Detect which cell encompasses the target text, then output its (x, y) center coordinate. 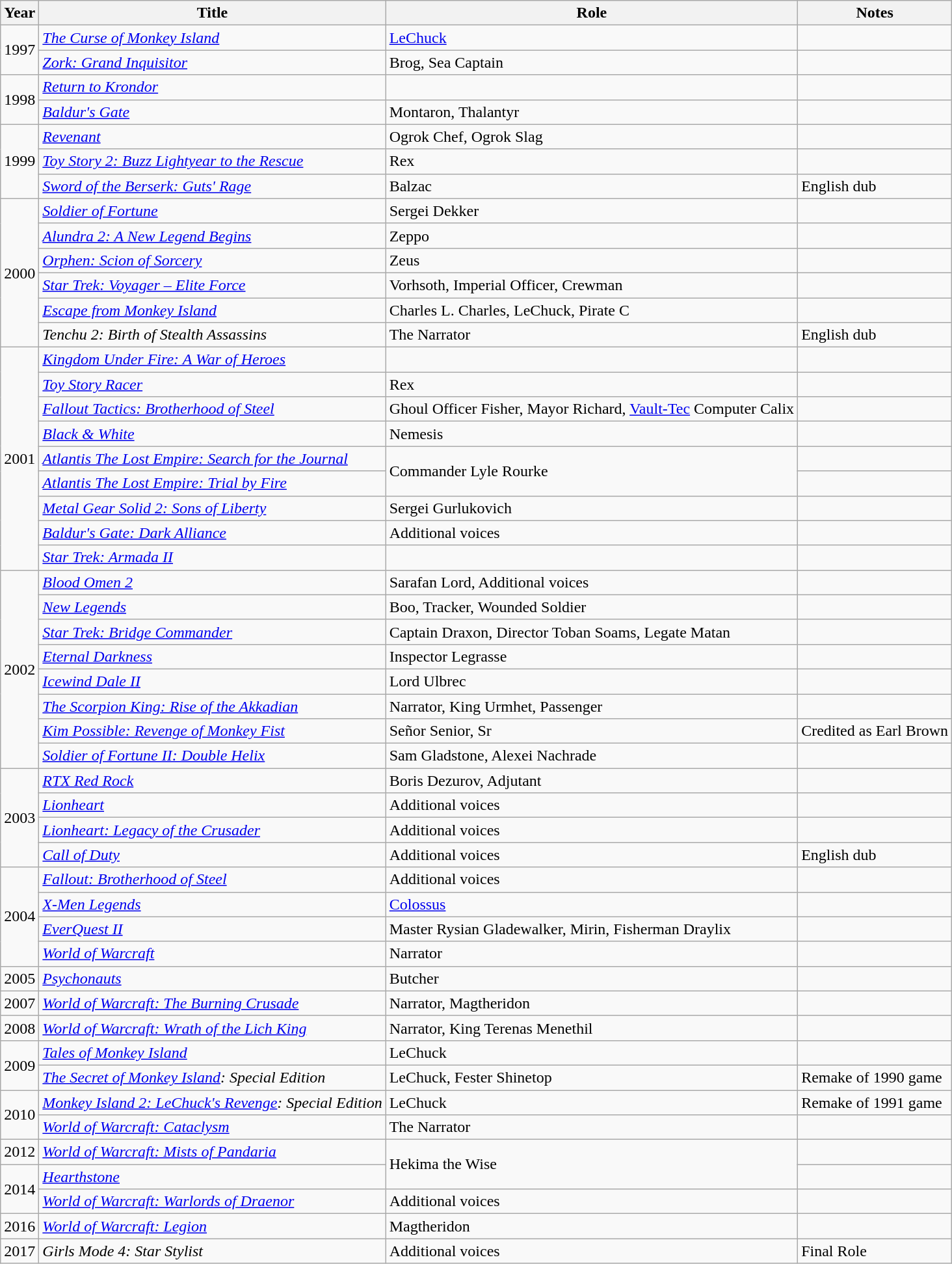
Soldier of Fortune II: Double Helix (212, 756)
X-Men Legends (212, 904)
Lionheart (212, 805)
1997 (20, 50)
Sword of the Berserk: Guts' Rage (212, 186)
Narrator (592, 954)
Tenchu 2: Birth of Stealth Assassins (212, 335)
Señor Senior, Sr (592, 731)
2016 (20, 1226)
Kim Possible: Revenge of Monkey Fist (212, 731)
Monkey Island 2: LeChuck's Revenge: Special Edition (212, 1103)
Master Rysian Gladewalker, Mirin, Fisherman Draylix (592, 929)
2009 (20, 1065)
Soldier of Fortune (212, 211)
Lionheart: Legacy of the Crusader (212, 830)
Sarafan Lord, Additional voices (592, 582)
1999 (20, 161)
Title (212, 13)
2002 (20, 669)
Lord Ulbrec (592, 681)
World of Warcraft: Legion (212, 1226)
The Scorpion King: Rise of the Akkadian (212, 706)
LeChuck, Fester Shinetop (592, 1077)
Fallout: Brotherhood of Steel (212, 880)
Remake of 1990 game (875, 1077)
Psychonauts (212, 978)
Remake of 1991 game (875, 1103)
Nemesis (592, 434)
World of Warcraft: Wrath of the Lich King (212, 1028)
Inspector Legrasse (592, 656)
2008 (20, 1028)
Credited as Earl Brown (875, 731)
Return to Krondor (212, 87)
2010 (20, 1115)
Captain Draxon, Director Toban Soams, Legate Matan (592, 632)
Black & White (212, 434)
Year (20, 13)
Butcher (592, 978)
Narrator, King Urmhet, Passenger (592, 706)
World of Warcraft: Mists of Pandaria (212, 1152)
Hearthstone (212, 1177)
Final Role (875, 1251)
Escape from Monkey Island (212, 310)
New Legends (212, 607)
Eternal Darkness (212, 656)
Icewind Dale II (212, 681)
World of Warcraft (212, 954)
Zeus (592, 260)
2005 (20, 978)
Star Trek: Bridge Commander (212, 632)
Commander Lyle Rourke (592, 471)
Narrator, Magtheridon (592, 1003)
EverQuest II (212, 929)
Narrator, King Terenas Menethil (592, 1028)
Boo, Tracker, Wounded Soldier (592, 607)
2014 (20, 1189)
The Secret of Monkey Island: Special Edition (212, 1077)
Sergei Dekker (592, 211)
Atlantis The Lost Empire: Trial by Fire (212, 483)
Girls Mode 4: Star Stylist (212, 1251)
Ogrok Chef, Ogrok Slag (592, 137)
2000 (20, 273)
Star Trek: Voyager – Elite Force (212, 285)
World of Warcraft: Warlords of Draenor (212, 1202)
Charles L. Charles, LeChuck, Pirate C (592, 310)
Baldur's Gate (212, 112)
Montaron, Thalantyr (592, 112)
Atlantis The Lost Empire: Search for the Journal (212, 459)
2012 (20, 1152)
Zeppo (592, 235)
Boris Dezurov, Adjutant (592, 781)
Tales of Monkey Island (212, 1053)
1998 (20, 100)
Magtheridon (592, 1226)
Zork: Grand Inquisitor (212, 62)
2003 (20, 818)
Balzac (592, 186)
Star Trek: Armada II (212, 558)
Vorhsoth, Imperial Officer, Crewman (592, 285)
Toy Story Racer (212, 384)
World of Warcraft: Cataclysm (212, 1127)
Call of Duty (212, 855)
Blood Omen 2 (212, 582)
2007 (20, 1003)
Brog, Sea Captain (592, 62)
2004 (20, 917)
Fallout Tactics: Brotherhood of Steel (212, 409)
Baldur's Gate: Dark Alliance (212, 533)
Alundra 2: A New Legend Begins (212, 235)
World of Warcraft: The Burning Crusade (212, 1003)
Hekima the Wise (592, 1164)
Revenant (212, 137)
Toy Story 2: Buzz Lightyear to the Rescue (212, 161)
The Curse of Monkey Island (212, 38)
Colossus (592, 904)
Role (592, 13)
Ghoul Officer Fisher, Mayor Richard, Vault-Tec Computer Calix (592, 409)
Metal Gear Solid 2: Sons of Liberty (212, 508)
Kingdom Under Fire: A War of Heroes (212, 360)
Sam Gladstone, Alexei Nachrade (592, 756)
Orphen: Scion of Sorcery (212, 260)
2017 (20, 1251)
Sergei Gurlukovich (592, 508)
Notes (875, 13)
RTX Red Rock (212, 781)
2001 (20, 459)
